Determine the [X, Y] coordinate at the center of the cell enclosing the given text.  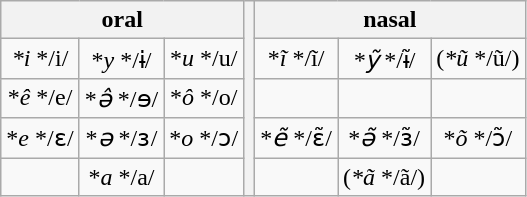
*õ */ɔ̃/ [478, 138]
nasal [390, 20]
*i */i/ [40, 59]
*o */ɔ/ [204, 138]
*e */ɛ/ [40, 138]
*y */ɨ/ [121, 59]
(*ũ */ũ/) [478, 59]
*ô */o/ [204, 98]
*a */a/ [121, 177]
*ỹ */ɨ̃/ [384, 59]
(*ã */ã/) [384, 177]
*ə̂ */ɘ/ [121, 98]
*ê */e/ [40, 98]
*ə̃ */ɜ̃/ [384, 138]
oral [122, 20]
*ẽ */ɛ̃/ [296, 138]
*ə */ɜ/ [121, 138]
*ĩ */ĩ/ [296, 59]
*u */u/ [204, 59]
